Return the [X, Y] coordinate for the center point of the cell that contains the specified text.  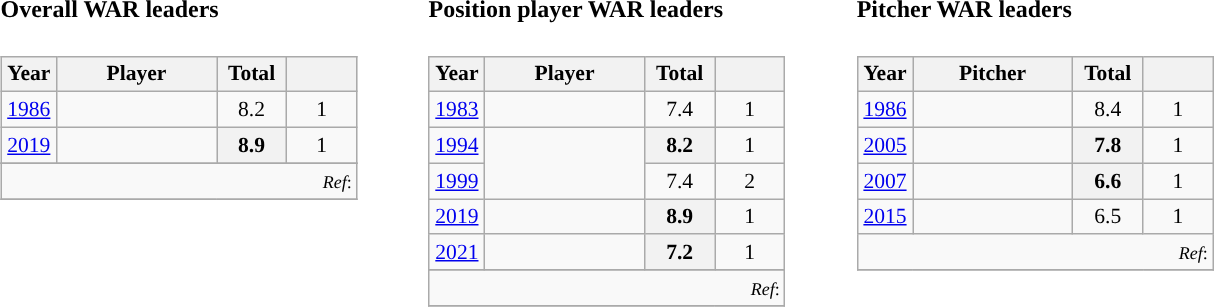
2021 [456, 252]
6.5 [1108, 217]
2015 [884, 217]
7.8 [1108, 145]
1999 [456, 181]
Pitcher [993, 74]
1983 [456, 110]
2 [750, 181]
1994 [456, 145]
7.2 [680, 252]
6.6 [1108, 181]
2007 [884, 181]
8.4 [1108, 110]
2005 [884, 145]
